Pinpoint the cell where the given text exists, returning its (X, Y) midpoint coordinate. 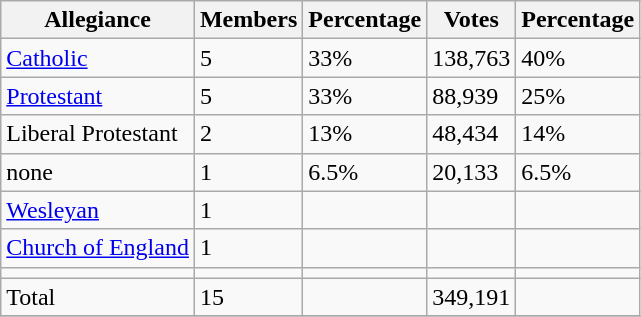
Liberal Protestant (98, 134)
349,191 (472, 297)
Wesleyan (98, 210)
13% (365, 134)
Total (98, 297)
Church of England (98, 248)
25% (578, 96)
20,133 (472, 172)
2 (248, 134)
14% (578, 134)
138,763 (472, 58)
15 (248, 297)
Votes (472, 20)
40% (578, 58)
Members (248, 20)
88,939 (472, 96)
none (98, 172)
Protestant (98, 96)
Catholic (98, 58)
Allegiance (98, 20)
48,434 (472, 134)
